From the cell containing the given text, extract its center point as (x, y) coordinate. 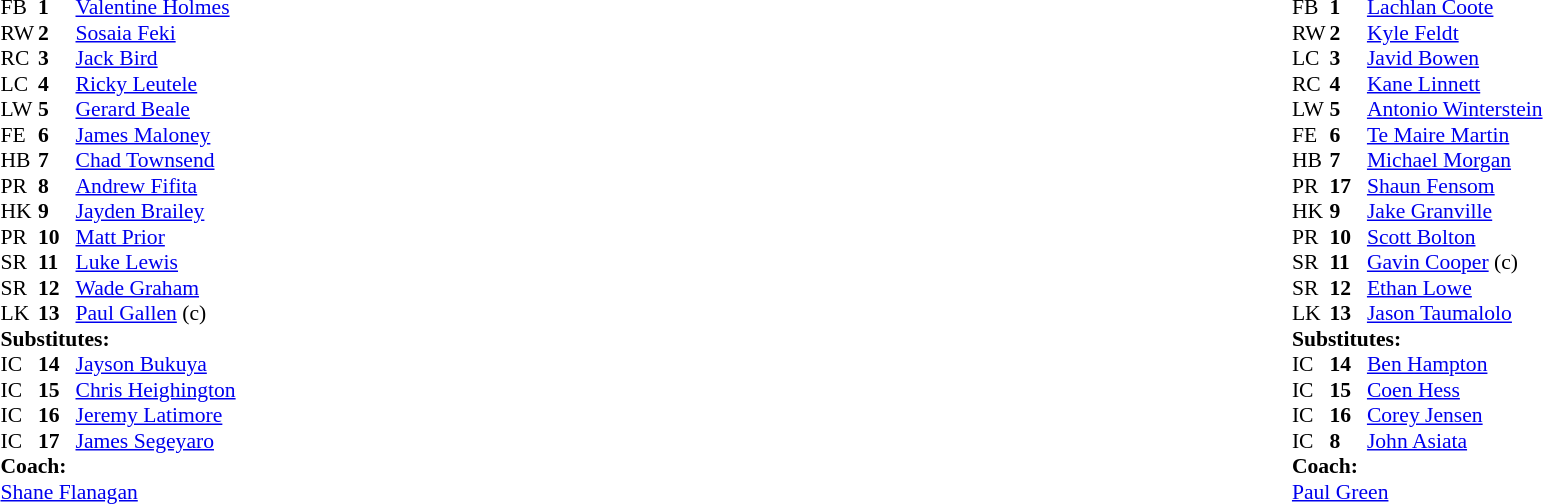
Sosaia Feki (156, 33)
Scott Bolton (1455, 237)
Coen Hess (1455, 390)
Jake Granville (1455, 211)
Ben Hampton (1455, 365)
Javid Bowen (1455, 59)
Chris Heighington (156, 390)
Antonio Winterstein (1455, 109)
James Segeyaro (156, 441)
Ricky Leutele (156, 84)
Kyle Feldt (1455, 33)
Jayson Bukuya (156, 365)
Chad Townsend (156, 161)
Gavin Cooper (c) (1455, 263)
Jack Bird (156, 59)
Andrew Fifita (156, 186)
Jayden Brailey (156, 211)
Matt Prior (156, 237)
Jason Taumalolo (1455, 313)
Paul Gallen (c) (156, 313)
Gerard Beale (156, 109)
Jeremy Latimore (156, 415)
John Asiata (1455, 441)
Corey Jensen (1455, 415)
James Maloney (156, 135)
Kane Linnett (1455, 84)
Ethan Lowe (1455, 288)
Te Maire Martin (1455, 135)
Shaun Fensom (1455, 186)
Wade Graham (156, 288)
Luke Lewis (156, 263)
Michael Morgan (1455, 161)
